For the text-containing cell, return its midpoint in [x, y] coordinate format. 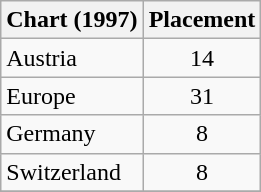
Europe [72, 96]
Germany [72, 134]
Austria [72, 58]
Placement [202, 20]
14 [202, 58]
Chart (1997) [72, 20]
31 [202, 96]
Switzerland [72, 172]
